Locate the cell with the specified text and output its [X, Y] center coordinate. 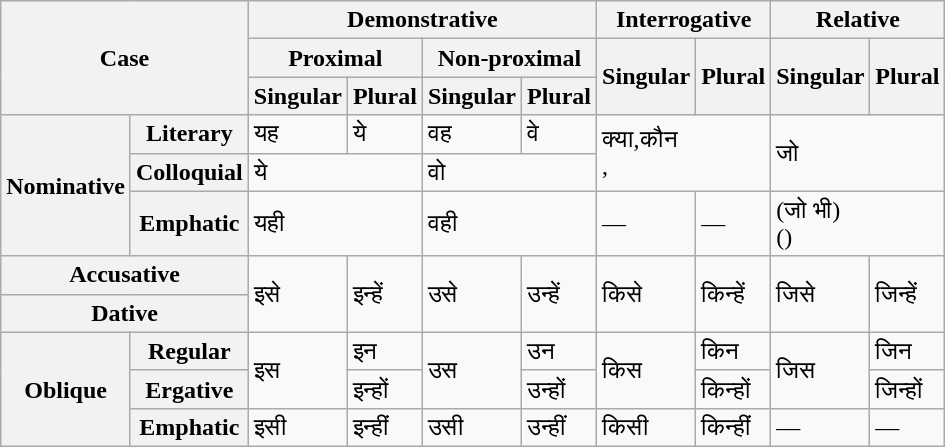
Regular [189, 351]
जो [858, 153]
Oblique [66, 389]
जिन्हों [908, 389]
उन्हीं [560, 427]
इन्हों [384, 389]
उसी [472, 427]
इस [298, 370]
यही [335, 224]
वे [560, 134]
Non-proximal [509, 58]
Relative [858, 20]
क्या,कौन, [684, 153]
उन्हों [560, 389]
Accusative [125, 275]
इन्हीं [384, 427]
किन [734, 351]
उन्हें [560, 294]
उन [560, 351]
इसे [298, 294]
Case [125, 58]
इसी [298, 427]
(जो भी)() [858, 224]
वो [509, 172]
जिसे [820, 294]
Literary [189, 134]
जिस [820, 370]
किन्हीं [734, 427]
Dative [125, 313]
जिन्हें [908, 294]
वही [509, 224]
इन्हें [384, 294]
किसे [646, 294]
यह [298, 134]
इन [384, 351]
Proximal [335, 58]
जिन [908, 351]
Ergative [189, 389]
किन्हों [734, 389]
किसी [646, 427]
उसे [472, 294]
वह [472, 134]
Nominative [66, 186]
Colloquial [189, 172]
किन्हें [734, 294]
Demonstrative [422, 20]
उस [472, 370]
किस [646, 370]
Interrogative [684, 20]
